Pinpoint the cell where the given text exists, returning its [X, Y] midpoint coordinate. 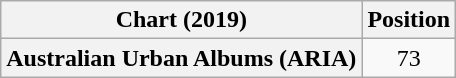
Chart (2019) [182, 20]
Australian Urban Albums (ARIA) [182, 58]
73 [409, 58]
Position [409, 20]
